Identify which cell holds the provided text, then report its [x, y] central coordinate. 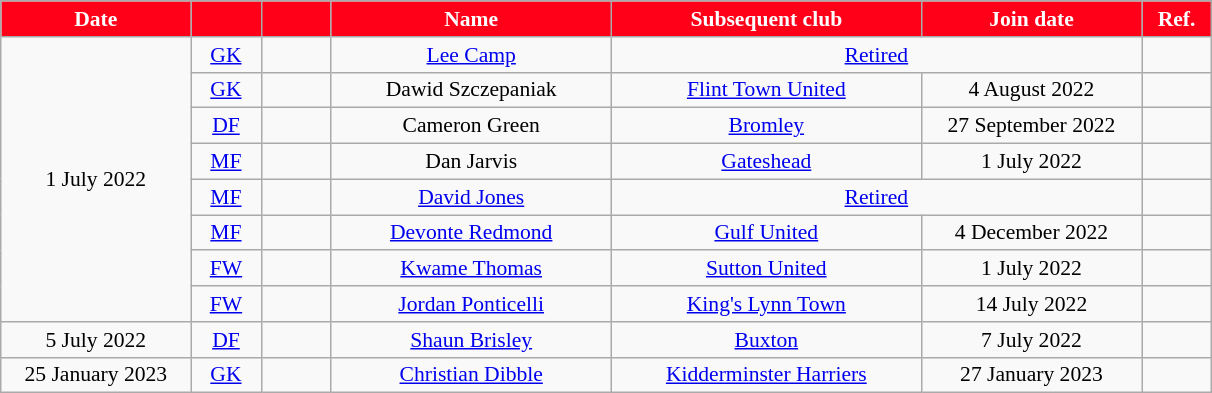
Buxton [766, 340]
Shaun Brisley [471, 340]
Date [96, 19]
Dan Jarvis [471, 162]
7 July 2022 [1031, 340]
27 January 2023 [1031, 375]
Devonte Redmond [471, 233]
14 July 2022 [1031, 304]
4 August 2022 [1031, 90]
King's Lynn Town [766, 304]
Cameron Green [471, 126]
Name [471, 19]
Join date [1031, 19]
Ref. [1177, 19]
Sutton United [766, 269]
Subsequent club [766, 19]
Dawid Szczepaniak [471, 90]
Gulf United [766, 233]
David Jones [471, 197]
Christian Dibble [471, 375]
Bromley [766, 126]
Kwame Thomas [471, 269]
27 September 2022 [1031, 126]
Kidderminster Harriers [766, 375]
25 January 2023 [96, 375]
Gateshead [766, 162]
5 July 2022 [96, 340]
4 December 2022 [1031, 233]
Jordan Ponticelli [471, 304]
Flint Town United [766, 90]
Lee Camp [471, 55]
